Capture the cell that displays the provided text and extract its [X, Y] central coordinate. 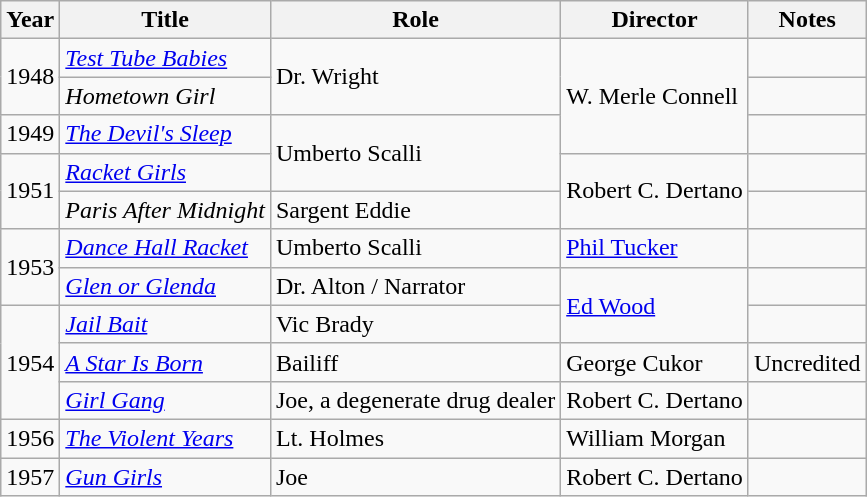
Racket Girls [166, 172]
1957 [30, 477]
Dance Hall Racket [166, 248]
Ed Wood [655, 305]
1948 [30, 77]
Jail Bait [166, 324]
The Violent Years [166, 438]
Role [415, 20]
Notes [807, 20]
A Star Is Born [166, 362]
William Morgan [655, 438]
Dr. Alton / Narrator [415, 286]
The Devil's Sleep [166, 134]
Joe, a degenerate drug dealer [415, 400]
1956 [30, 438]
Lt. Holmes [415, 438]
1954 [30, 362]
Girl Gang [166, 400]
Phil Tucker [655, 248]
Title [166, 20]
Gun Girls [166, 477]
Dr. Wright [415, 77]
Glen or Glenda [166, 286]
1953 [30, 267]
1951 [30, 191]
W. Merle Connell [655, 96]
Year [30, 20]
Director [655, 20]
Vic Brady [415, 324]
Test Tube Babies [166, 58]
Sargent Eddie [415, 210]
Joe [415, 477]
Hometown Girl [166, 96]
Paris After Midnight [166, 210]
1949 [30, 134]
Uncredited [807, 362]
Bailiff [415, 362]
George Cukor [655, 362]
